Find where the given text appears and provide that cell's center as [x, y] coordinate. 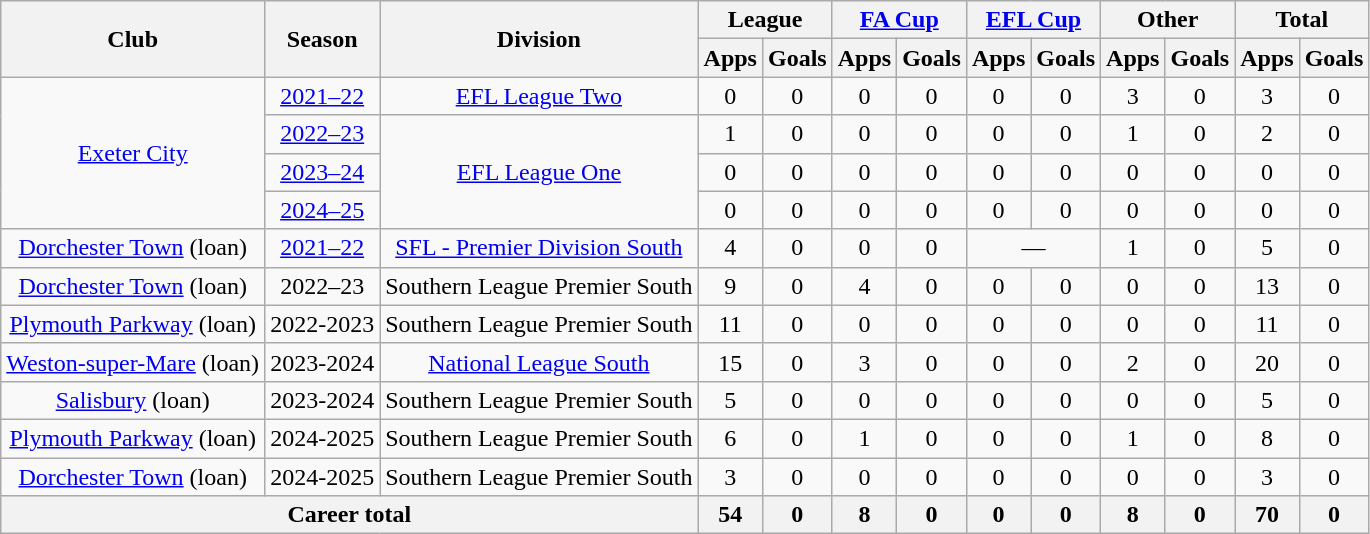
2023–24 [322, 172]
EFL Cup [1033, 20]
Total [1302, 20]
— [1033, 248]
FA Cup [899, 20]
Season [322, 39]
EFL League Two [539, 96]
League [765, 20]
Salisbury (loan) [133, 400]
SFL - Premier Division South [539, 248]
EFL League One [539, 172]
Exeter City [133, 153]
Career total [350, 515]
9 [730, 286]
20 [1267, 362]
6 [730, 438]
54 [730, 515]
Other [1168, 20]
Division [539, 39]
National League South [539, 362]
Weston-super-Mare (loan) [133, 362]
13 [1267, 286]
70 [1267, 515]
2022-2023 [322, 324]
Club [133, 39]
2024–25 [322, 210]
15 [730, 362]
